Return [X, Y] of the center of cell containing provided text 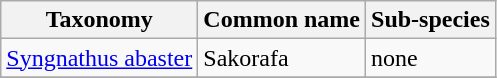
Sub-species [431, 20]
Syngnathus abaster [100, 58]
Taxonomy [100, 20]
none [431, 58]
Sakorafa [282, 58]
Common name [282, 20]
